Return (x, y) of the center of cell containing provided text 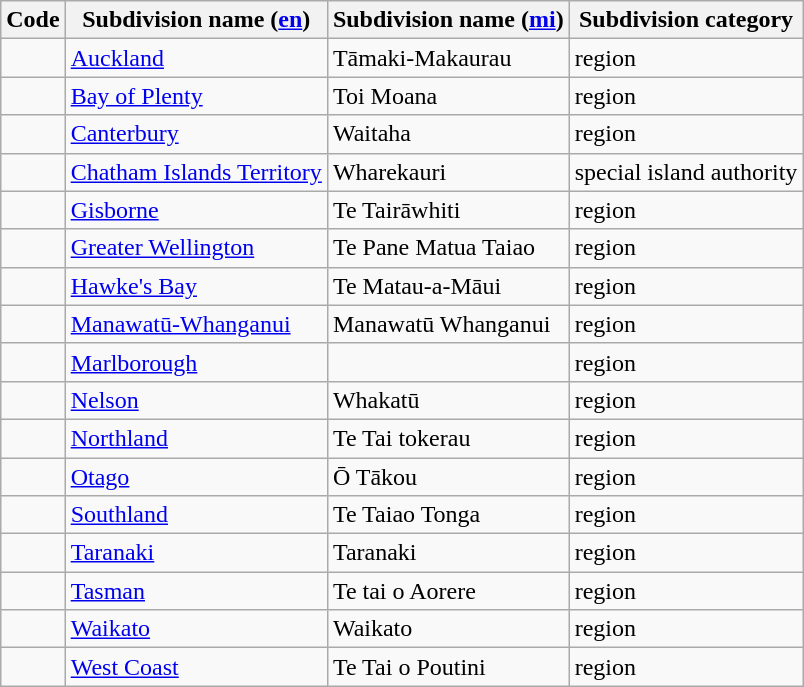
Ō Tākou (448, 477)
Tasman (196, 591)
Te tai o Aorere (448, 591)
Waitaha (448, 134)
Te Tai o Poutini (448, 667)
Auckland (196, 58)
Whakatū (448, 400)
Manawatū Whanganui (448, 324)
Otago (196, 477)
Te Tai tokerau (448, 438)
Tāmaki-Makaurau (448, 58)
Greater Wellington (196, 248)
Toi Moana (448, 96)
Subdivision category (686, 20)
Canterbury (196, 134)
Te Pane Matua Taiao (448, 248)
Gisborne (196, 210)
Te Matau-a-Māui (448, 286)
Southland (196, 515)
special island authority (686, 172)
West Coast (196, 667)
Marlborough (196, 362)
Wharekauri (448, 172)
Bay of Plenty (196, 96)
Nelson (196, 400)
Hawke's Bay (196, 286)
Manawatū-Whanganui (196, 324)
Subdivision name (en) (196, 20)
Chatham Islands Territory (196, 172)
Te Taiao Tonga (448, 515)
Te Tairāwhiti (448, 210)
Code (33, 20)
Northland (196, 438)
Subdivision name (mi) (448, 20)
